For the text-containing cell, return its midpoint in (x, y) coordinate format. 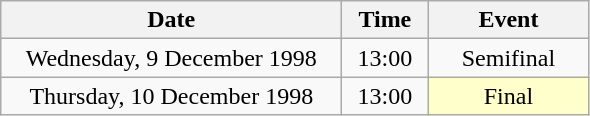
Semifinal (508, 58)
Final (508, 96)
Date (172, 20)
Event (508, 20)
Thursday, 10 December 1998 (172, 96)
Wednesday, 9 December 1998 (172, 58)
Time (385, 20)
